Find where the given text appears and provide that cell's center as [x, y] coordinate. 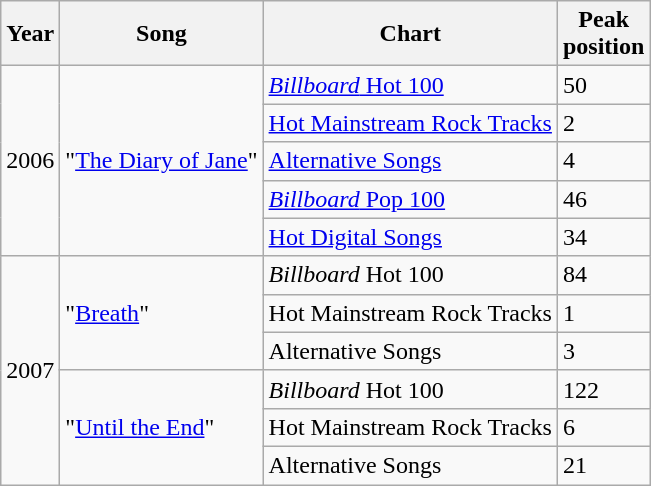
34 [603, 237]
50 [603, 85]
2006 [30, 161]
"The Diary of Jane" [162, 161]
Year [30, 34]
84 [603, 275]
Hot Digital Songs [410, 237]
21 [603, 465]
122 [603, 389]
2007 [30, 370]
"Until the End" [162, 427]
46 [603, 199]
4 [603, 161]
1 [603, 313]
Billboard Pop 100 [410, 199]
"Breath" [162, 313]
3 [603, 351]
Peakposition [603, 34]
6 [603, 427]
2 [603, 123]
Chart [410, 34]
Song [162, 34]
